Locate the cell with the specified text and output its [X, Y] center coordinate. 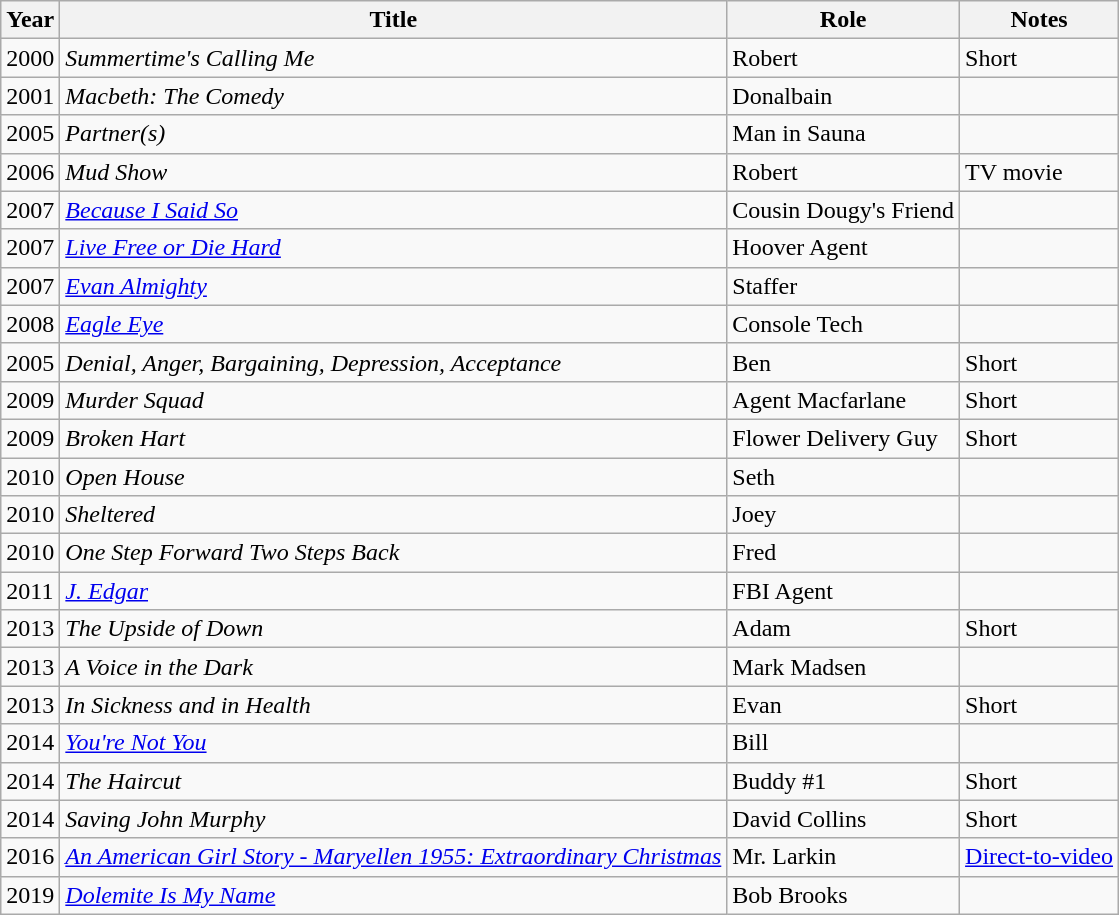
Ben [844, 362]
Mr. Larkin [844, 857]
Macbeth: The Comedy [394, 96]
Year [30, 20]
An American Girl Story - Maryellen 1955: Extraordinary Christmas [394, 857]
Joey [844, 515]
2019 [30, 895]
2011 [30, 591]
Agent Macfarlane [844, 400]
One Step Forward Two Steps Back [394, 553]
Title [394, 20]
2008 [30, 324]
You're Not You [394, 743]
In Sickness and in Health [394, 705]
Saving John Murphy [394, 819]
Summertime's Calling Me [394, 58]
Dolemite Is My Name [394, 895]
A Voice in the Dark [394, 667]
Denial, Anger, Bargaining, Depression, Acceptance [394, 362]
Because I Said So [394, 210]
Flower Delivery Guy [844, 438]
2001 [30, 96]
Evan Almighty [394, 286]
The Upside of Down [394, 629]
Broken Hart [394, 438]
Live Free or Die Hard [394, 248]
David Collins [844, 819]
Role [844, 20]
J. Edgar [394, 591]
FBI Agent [844, 591]
Eagle Eye [394, 324]
Sheltered [394, 515]
Cousin Dougy's Friend [844, 210]
Fred [844, 553]
Notes [1040, 20]
Partner(s) [394, 134]
Seth [844, 477]
Bill [844, 743]
Open House [394, 477]
2016 [30, 857]
Console Tech [844, 324]
2000 [30, 58]
Bob Brooks [844, 895]
Buddy #1 [844, 781]
Donalbain [844, 96]
Murder Squad [394, 400]
2006 [30, 172]
Hoover Agent [844, 248]
Evan [844, 705]
Adam [844, 629]
The Haircut [394, 781]
Man in Sauna [844, 134]
Mark Madsen [844, 667]
Mud Show [394, 172]
TV movie [1040, 172]
Staffer [844, 286]
Direct-to-video [1040, 857]
